Output the (x, y) coordinate of the center of the cell containing the given text.  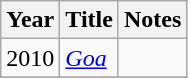
Goa (90, 58)
Title (90, 20)
Notes (152, 20)
2010 (30, 58)
Year (30, 20)
